Capture the cell that displays the provided text and extract its [x, y] central coordinate. 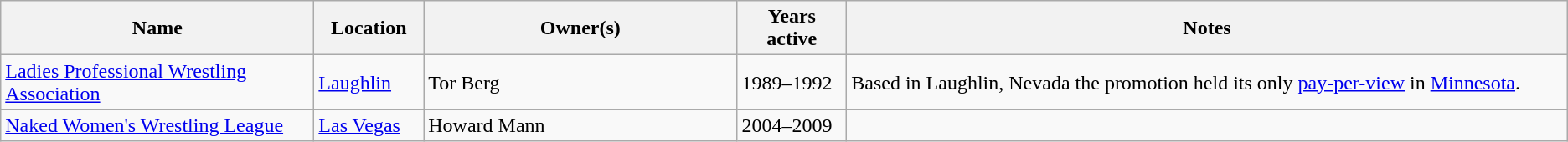
Location [369, 28]
Tor Berg [580, 82]
Las Vegas [369, 125]
Name [157, 28]
Notes [1207, 28]
Laughlin [369, 82]
Years active [792, 28]
Naked Women's Wrestling League [157, 125]
Ladies Professional Wrestling Association [157, 82]
2004–2009 [792, 125]
Howard Mann [580, 125]
Owner(s) [580, 28]
1989–1992 [792, 82]
Based in Laughlin, Nevada the promotion held its only pay-per-view in Minnesota. [1207, 82]
